Capture the cell that displays the provided text and extract its (x, y) central coordinate. 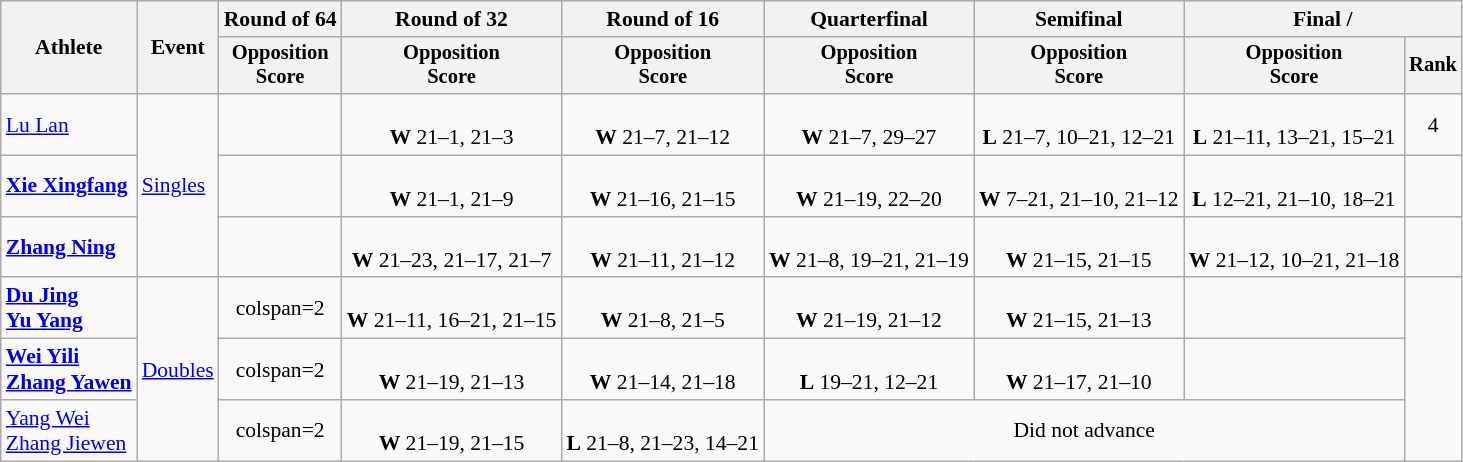
Zhang Ning (69, 248)
W 21–15, 21–13 (1079, 308)
L 21–7, 10–21, 12–21 (1079, 124)
L 21–11, 13–21, 15–21 (1294, 124)
Wei YiliZhang Yawen (69, 370)
Did not advance (1084, 430)
Quarterfinal (869, 19)
W 21–11, 21–12 (662, 248)
Round of 32 (452, 19)
4 (1433, 124)
W 21–11, 16–21, 21–15 (452, 308)
Final / (1323, 19)
Du JingYu Yang (69, 308)
Round of 64 (280, 19)
Athlete (69, 48)
W 21–8, 21–5 (662, 308)
Doubles (178, 370)
L 19–21, 12–21 (869, 370)
Round of 16 (662, 19)
W 21–17, 21–10 (1079, 370)
W 21–19, 21–15 (452, 430)
W 21–19, 22–20 (869, 186)
W 21–8, 19–21, 21–19 (869, 248)
Singles (178, 186)
W 21–1, 21–3 (452, 124)
W 21–7, 21–12 (662, 124)
L 21–8, 21–23, 14–21 (662, 430)
W 21–23, 21–17, 21–7 (452, 248)
Semifinal (1079, 19)
Xie Xingfang (69, 186)
W 21–12, 10–21, 21–18 (1294, 248)
W 7–21, 21–10, 21–12 (1079, 186)
W 21–16, 21–15 (662, 186)
W 21–7, 29–27 (869, 124)
W 21–19, 21–12 (869, 308)
W 21–19, 21–13 (452, 370)
Lu Lan (69, 124)
W 21–14, 21–18 (662, 370)
Event (178, 48)
L 12–21, 21–10, 18–21 (1294, 186)
Rank (1433, 66)
Yang WeiZhang Jiewen (69, 430)
W 21–15, 21–15 (1079, 248)
W 21–1, 21–9 (452, 186)
